Capture the cell that displays the provided text and extract its (x, y) central coordinate. 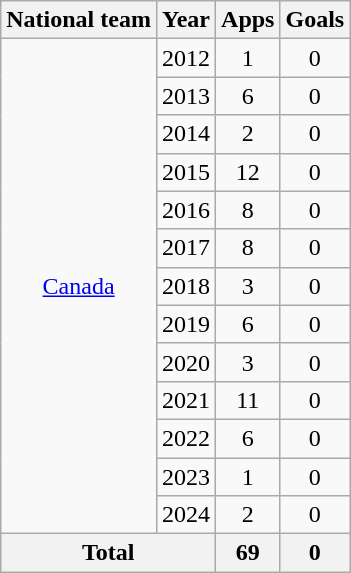
2018 (186, 286)
12 (248, 172)
2013 (186, 96)
69 (248, 553)
2014 (186, 134)
Apps (248, 20)
2020 (186, 362)
Goals (315, 20)
2024 (186, 515)
Total (108, 553)
2017 (186, 248)
11 (248, 400)
2022 (186, 438)
2023 (186, 477)
Year (186, 20)
2012 (186, 58)
2015 (186, 172)
National team (79, 20)
2019 (186, 324)
2016 (186, 210)
Canada (79, 286)
2021 (186, 400)
